Detect which cell encompasses the target text, then output its [x, y] center coordinate. 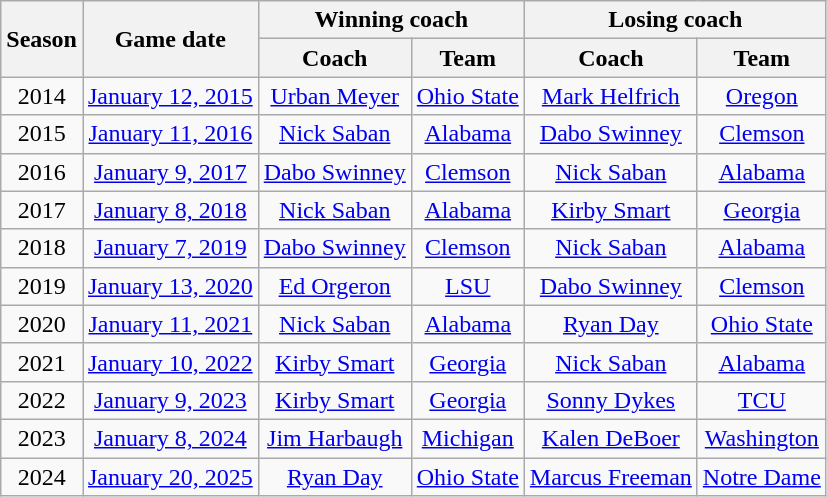
Mark Helfrich [610, 96]
2018 [42, 248]
Season [42, 39]
Washington [762, 438]
Winning coach [391, 20]
January 11, 2016 [170, 134]
January 12, 2015 [170, 96]
Sonny Dykes [610, 400]
Kalen DeBoer [610, 438]
January 9, 2023 [170, 400]
January 11, 2021 [170, 324]
Game date [170, 39]
2014 [42, 96]
January 8, 2024 [170, 438]
Michigan [468, 438]
2017 [42, 210]
2016 [42, 172]
TCU [762, 400]
LSU [468, 286]
2024 [42, 477]
2022 [42, 400]
Notre Dame [762, 477]
January 10, 2022 [170, 362]
2020 [42, 324]
2021 [42, 362]
January 7, 2019 [170, 248]
January 20, 2025 [170, 477]
Urban Meyer [334, 96]
January 9, 2017 [170, 172]
Jim Harbaugh [334, 438]
Oregon [762, 96]
2023 [42, 438]
January 8, 2018 [170, 210]
2019 [42, 286]
January 13, 2020 [170, 286]
2015 [42, 134]
Marcus Freeman [610, 477]
Ed Orgeron [334, 286]
Losing coach [675, 20]
